Locate the cell with the specified text and output its [x, y] center coordinate. 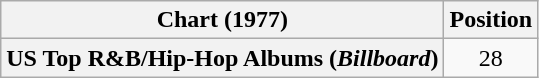
28 [491, 58]
US Top R&B/Hip-Hop Albums (Billboard) [222, 58]
Chart (1977) [222, 20]
Position [491, 20]
